Return [X, Y] of the center of cell containing provided text 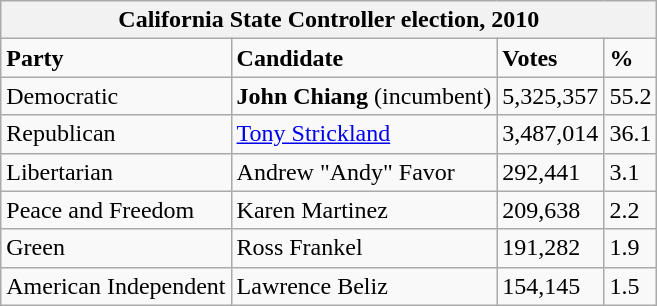
1.5 [630, 286]
1.9 [630, 248]
California State Controller election, 2010 [329, 20]
Tony Strickland [364, 134]
Andrew "Andy" Favor [364, 172]
% [630, 58]
Candidate [364, 58]
209,638 [550, 210]
191,282 [550, 248]
John Chiang (incumbent) [364, 96]
5,325,357 [550, 96]
Republican [116, 134]
292,441 [550, 172]
Karen Martinez [364, 210]
36.1 [630, 134]
American Independent [116, 286]
Libertarian [116, 172]
154,145 [550, 286]
Lawrence Beliz [364, 286]
3.1 [630, 172]
Votes [550, 58]
Ross Frankel [364, 248]
Party [116, 58]
Green [116, 248]
3,487,014 [550, 134]
Democratic [116, 96]
2.2 [630, 210]
Peace and Freedom [116, 210]
55.2 [630, 96]
